Pinpoint the cell where the given text exists, returning its (X, Y) midpoint coordinate. 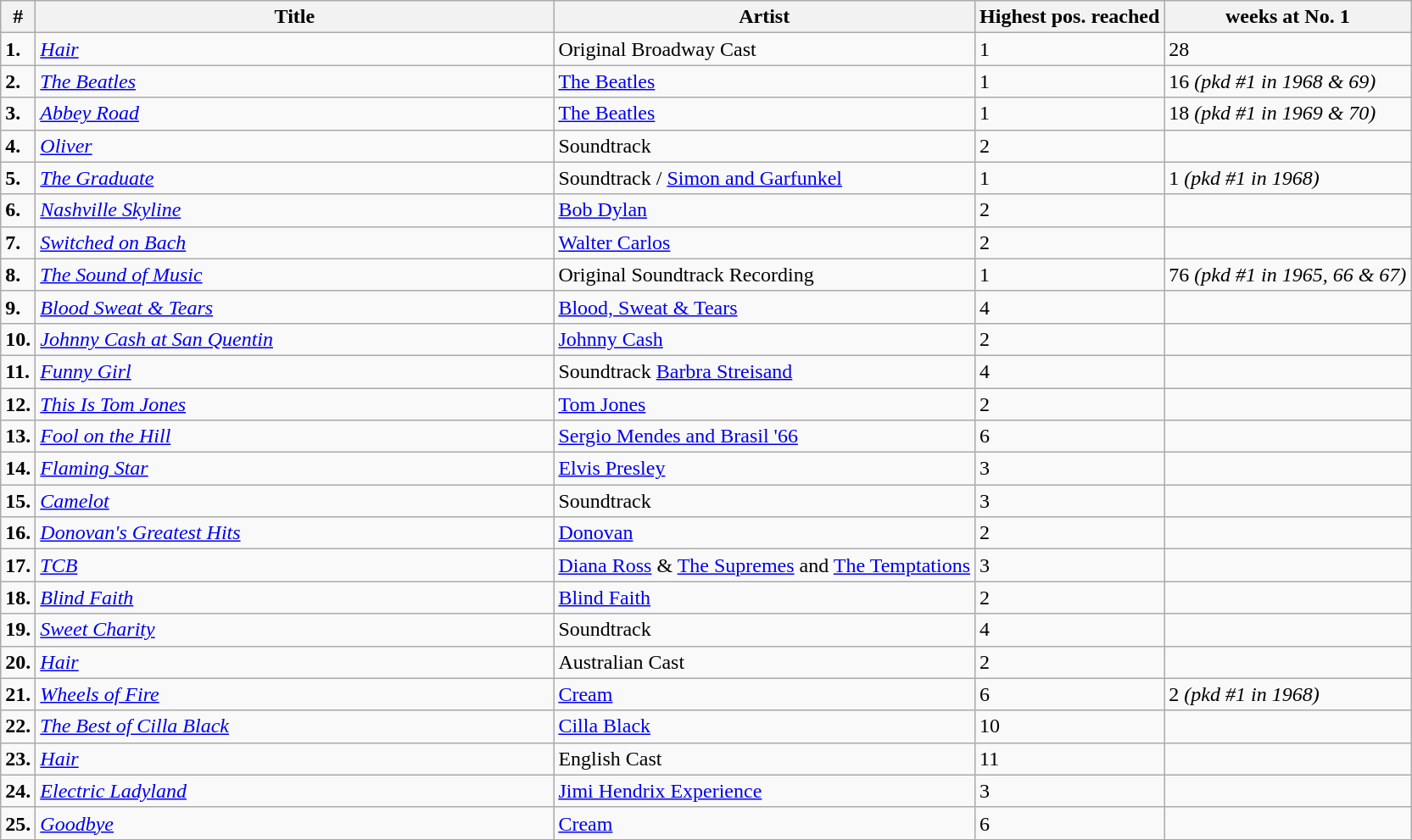
The Best of Cilla Black (295, 726)
11. (19, 371)
25. (19, 823)
20. (19, 662)
Funny Girl (295, 371)
Johnny Cash at San Quentin (295, 339)
22. (19, 726)
Elvis Presley (765, 469)
Switched on Bach (295, 242)
1 (pkd #1 in 1968) (1287, 178)
10 (1070, 726)
weeks at No. 1 (1287, 17)
Jimi Hendrix Experience (765, 791)
23. (19, 759)
5. (19, 178)
Title (295, 17)
18 (pkd #1 in 1969 & 70) (1287, 114)
Johnny Cash (765, 339)
Cilla Black (765, 726)
Australian Cast (765, 662)
16. (19, 533)
The Graduate (295, 178)
Goodbye (295, 823)
2. (19, 81)
Original Soundtrack Recording (765, 275)
19. (19, 630)
Nashville Skyline (295, 210)
2 (pkd #1 in 1968) (1287, 694)
Blood, Sweat & Tears (765, 307)
76 (pkd #1 in 1965, 66 & 67) (1287, 275)
6. (19, 210)
21. (19, 694)
Bob Dylan (765, 210)
Sweet Charity (295, 630)
Donovan (765, 533)
11 (1070, 759)
Wheels of Fire (295, 694)
Walter Carlos (765, 242)
Donovan's Greatest Hits (295, 533)
13. (19, 437)
1. (19, 49)
Blood Sweat & Tears (295, 307)
Flaming Star (295, 469)
Soundtrack Barbra Streisand (765, 371)
TCB (295, 565)
Oliver (295, 146)
Sergio Mendes and Brasil '66 (765, 437)
12. (19, 404)
8. (19, 275)
Camelot (295, 501)
15. (19, 501)
Original Broadway Cast (765, 49)
18. (19, 598)
Tom Jones (765, 404)
14. (19, 469)
# (19, 17)
3. (19, 114)
10. (19, 339)
Highest pos. reached (1070, 17)
Fool on the Hill (295, 437)
24. (19, 791)
16 (pkd #1 in 1968 & 69) (1287, 81)
Electric Ladyland (295, 791)
Soundtrack / Simon and Garfunkel (765, 178)
28 (1287, 49)
Diana Ross & The Supremes and The Temptations (765, 565)
9. (19, 307)
This Is Tom Jones (295, 404)
The Sound of Music (295, 275)
7. (19, 242)
English Cast (765, 759)
17. (19, 565)
4. (19, 146)
Abbey Road (295, 114)
Artist (765, 17)
